Extract the (x, y) coordinate from the center of the cell holding the provided text.  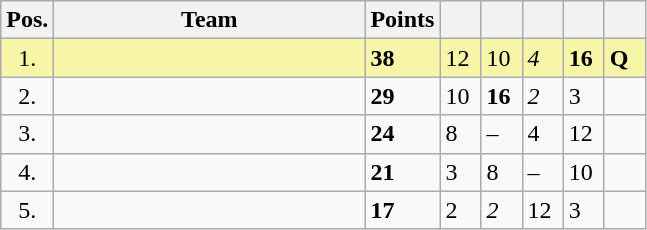
3. (28, 134)
21 (402, 172)
29 (402, 96)
Pos. (28, 20)
38 (402, 58)
2. (28, 96)
5. (28, 210)
1. (28, 58)
Team (210, 20)
4. (28, 172)
Q (624, 58)
17 (402, 210)
24 (402, 134)
Points (402, 20)
